Capture the cell that displays the provided text and extract its [X, Y] central coordinate. 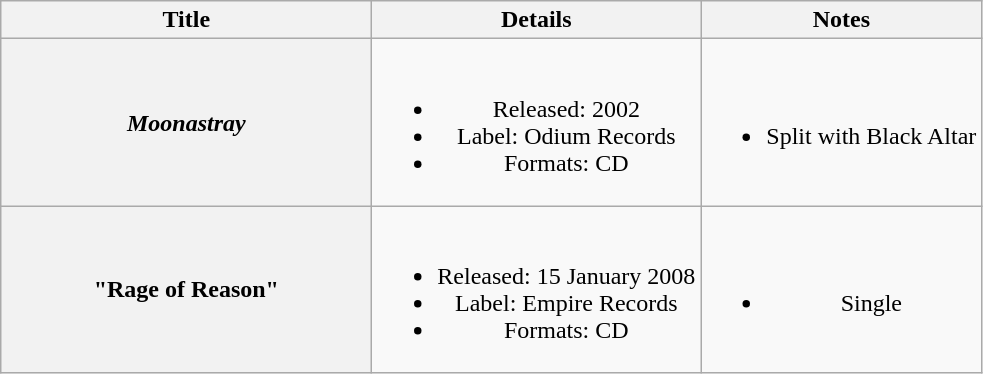
Released: 2002Label: Odium RecordsFormats: CD [536, 122]
Title [186, 20]
Split with Black Altar [842, 122]
Single [842, 290]
Moonastray [186, 122]
Details [536, 20]
"Rage of Reason" [186, 290]
Released: 15 January 2008Label: Empire RecordsFormats: CD [536, 290]
Notes [842, 20]
